Identify which cell holds the provided text, then report its [x, y] central coordinate. 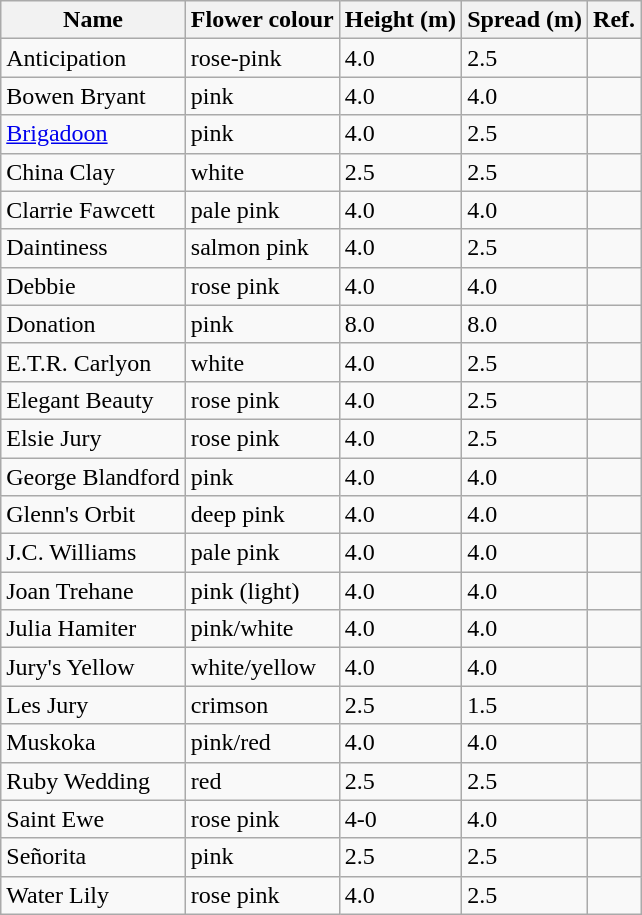
pink (light) [262, 591]
Ref. [614, 20]
salmon pink [262, 248]
George Blandford [94, 477]
white/yellow [262, 667]
Muskoka [94, 743]
Brigadoon [94, 134]
Water Lily [94, 895]
Señorita [94, 857]
Saint Ewe [94, 819]
Glenn's Orbit [94, 515]
Elsie Jury [94, 438]
Donation [94, 324]
rose-pink [262, 58]
pink/red [262, 743]
Flower colour [262, 20]
Daintiness [94, 248]
pink/white [262, 629]
Name [94, 20]
red [262, 781]
Spread (m) [525, 20]
Clarrie Fawcett [94, 210]
China Clay [94, 172]
J.C. Williams [94, 553]
4-0 [400, 819]
Jury's Yellow [94, 667]
Julia Hamiter [94, 629]
1.5 [525, 705]
Ruby Wedding [94, 781]
Bowen Bryant [94, 96]
Height (m) [400, 20]
Elegant Beauty [94, 400]
deep pink [262, 515]
Anticipation [94, 58]
E.T.R. Carlyon [94, 362]
Joan Trehane [94, 591]
Debbie [94, 286]
crimson [262, 705]
Les Jury [94, 705]
